Detect which cell encompasses the target text, then output its (x, y) center coordinate. 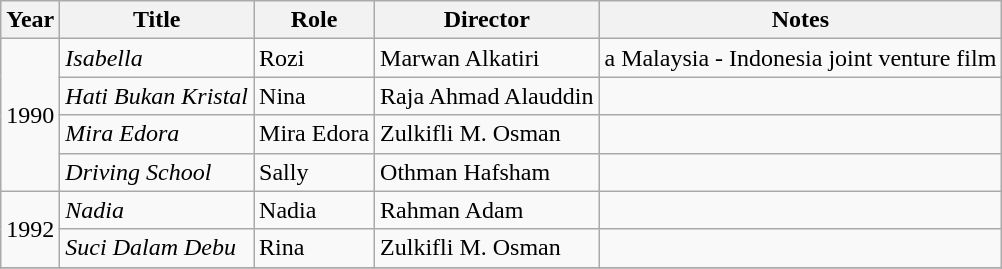
1992 (30, 229)
Sally (314, 172)
Notes (800, 20)
Title (157, 20)
Director (487, 20)
1990 (30, 115)
Rozi (314, 58)
Driving School (157, 172)
Year (30, 20)
Role (314, 20)
Suci Dalam Debu (157, 248)
Rina (314, 248)
Nina (314, 96)
a Malaysia - Indonesia joint venture film (800, 58)
Hati Bukan Kristal (157, 96)
Raja Ahmad Alauddin (487, 96)
Rahman Adam (487, 210)
Othman Hafsham (487, 172)
Isabella (157, 58)
Marwan Alkatiri (487, 58)
